Output the (X, Y) coordinate of the center of the cell containing the given text.  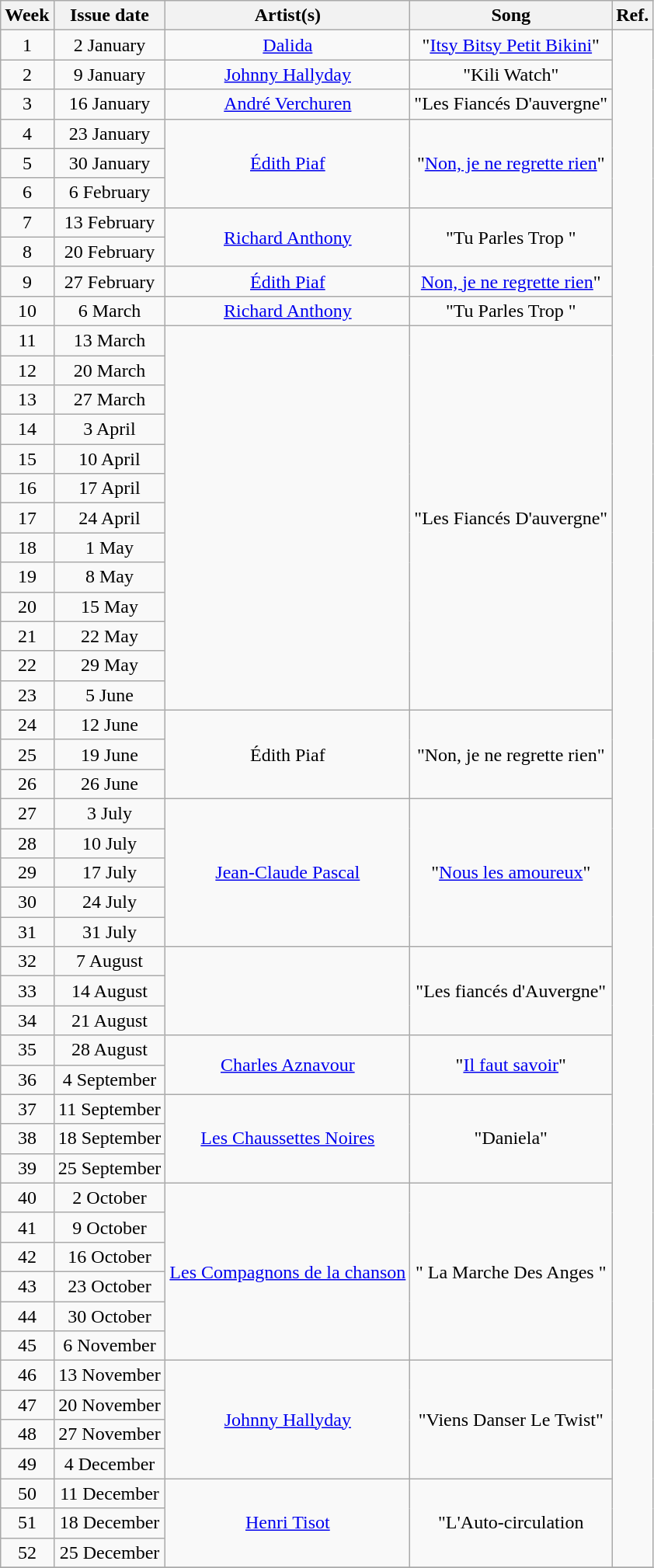
42 (27, 1257)
Week (27, 16)
"Il faut savoir" (511, 1065)
5 (27, 163)
3 July (110, 813)
3 (27, 104)
24 July (110, 902)
27 March (110, 400)
"Itsy Bitsy Petit Bikini" (511, 45)
13 March (110, 340)
13 November (110, 1375)
2 (27, 75)
27 November (110, 1434)
20 November (110, 1405)
9 (27, 281)
Charles Aznavour (287, 1065)
26 (27, 784)
"Les fiancés d'Auvergne" (511, 991)
20 March (110, 370)
16 October (110, 1257)
4 December (110, 1464)
18 (27, 548)
22 (27, 666)
18 September (110, 1139)
29 (27, 873)
13 February (110, 222)
21 (27, 636)
Les Compagnons de la chanson (287, 1271)
46 (27, 1375)
"Daniela" (511, 1139)
9 January (110, 75)
26 June (110, 784)
33 (27, 991)
2 January (110, 45)
2 October (110, 1198)
29 May (110, 666)
15 May (110, 607)
10 (27, 311)
27 (27, 813)
Artist(s) (287, 16)
50 (27, 1493)
36 (27, 1080)
11 September (110, 1109)
23 October (110, 1286)
6 February (110, 193)
1 (27, 45)
6 March (110, 311)
11 (27, 340)
Les Chaussettes Noires (287, 1139)
16 January (110, 104)
Song (511, 16)
31 July (110, 932)
"Kili Watch" (511, 75)
" La Marche Des Anges " (511, 1271)
35 (27, 1050)
28 (27, 843)
12 (27, 370)
4 September (110, 1080)
39 (27, 1168)
25 September (110, 1168)
5 June (110, 695)
24 (27, 725)
Ref. (632, 16)
45 (27, 1346)
30 October (110, 1316)
"L'Auto-circulation (511, 1523)
28 August (110, 1050)
20 February (110, 252)
30 (27, 902)
10 April (110, 459)
Henri Tisot (287, 1523)
47 (27, 1405)
25 (27, 754)
6 November (110, 1346)
14 August (110, 991)
17 July (110, 873)
4 (27, 134)
23 January (110, 134)
6 (27, 193)
8 May (110, 577)
13 (27, 400)
27 February (110, 281)
38 (27, 1139)
"Nous les amoureux" (511, 872)
18 December (110, 1523)
1 May (110, 548)
40 (27, 1198)
52 (27, 1552)
34 (27, 1020)
Issue date (110, 16)
Jean-Claude Pascal (287, 872)
30 January (110, 163)
10 July (110, 843)
22 May (110, 636)
41 (27, 1227)
17 (27, 518)
8 (27, 252)
21 August (110, 1020)
"Viens Danser Le Twist" (511, 1420)
44 (27, 1316)
49 (27, 1464)
43 (27, 1286)
Dalida (287, 45)
19 (27, 577)
7 (27, 222)
31 (27, 932)
32 (27, 961)
12 June (110, 725)
17 April (110, 488)
Non, je ne regrette rien" (511, 281)
7 August (110, 961)
37 (27, 1109)
15 (27, 459)
9 October (110, 1227)
3 April (110, 429)
51 (27, 1523)
16 (27, 488)
25 December (110, 1552)
23 (27, 695)
André Verchuren (287, 104)
19 June (110, 754)
11 December (110, 1493)
20 (27, 607)
48 (27, 1434)
24 April (110, 518)
14 (27, 429)
